Determine the [X, Y] coordinate at the center of the cell enclosing the given text.  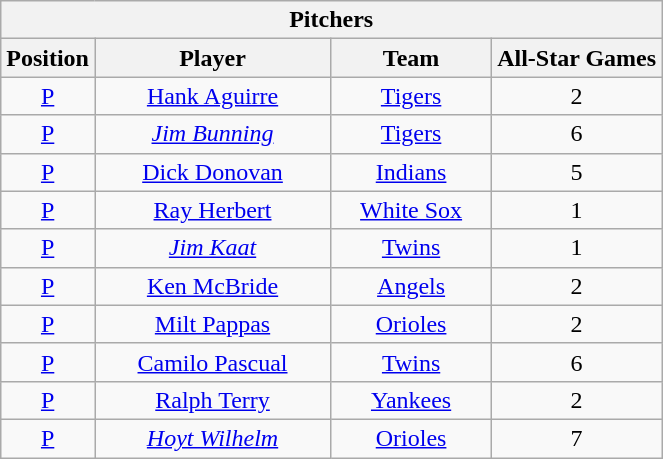
Ray Herbert [212, 210]
Camilo Pascual [212, 362]
Ralph Terry [212, 400]
7 [577, 438]
Jim Bunning [212, 134]
All-Star Games [577, 58]
Ken McBride [212, 286]
Jim Kaat [212, 248]
Yankees [412, 400]
Position [48, 58]
Pitchers [332, 20]
Milt Pappas [212, 324]
Hank Aguirre [212, 96]
Dick Donovan [212, 172]
Hoyt Wilhelm [212, 438]
Team [412, 58]
White Sox [412, 210]
Indians [412, 172]
Player [212, 58]
5 [577, 172]
Angels [412, 286]
